Determine the (x, y) coordinate at the center of the cell enclosing the given text.  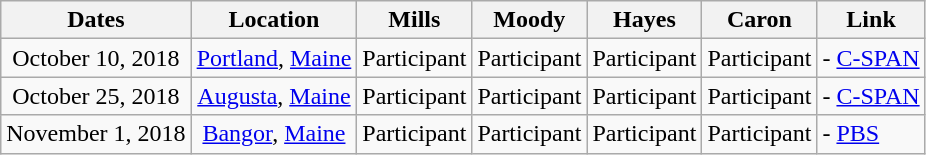
October 10, 2018 (96, 58)
Location (274, 20)
- PBS (871, 134)
Hayes (644, 20)
Portland, Maine (274, 58)
November 1, 2018 (96, 134)
October 25, 2018 (96, 96)
Augusta, Maine (274, 96)
Mills (414, 20)
Dates (96, 20)
Moody (530, 20)
Caron (760, 20)
Bangor, Maine (274, 134)
Link (871, 20)
